Locate the cell with the specified text and output its (X, Y) center coordinate. 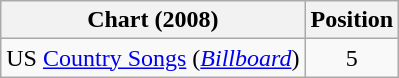
US Country Songs (Billboard) (153, 58)
Position (352, 20)
Chart (2008) (153, 20)
5 (352, 58)
